Extract the [x, y] coordinate from the center of the cell holding the provided text.  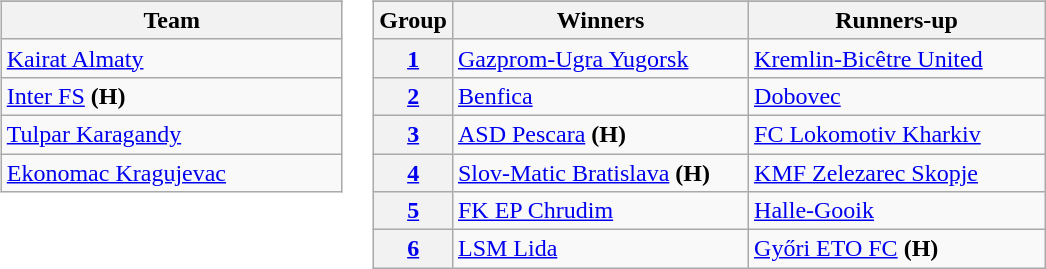
LSM Lida [600, 249]
1 [414, 58]
4 [414, 173]
KMF Zelezarec Skopje [897, 173]
5 [414, 211]
Inter FS (H) [172, 96]
Tulpar Karagandy [172, 134]
2 [414, 96]
Halle-Gooik [897, 211]
Winners [600, 20]
ASD Pescara (H) [600, 134]
FC Lokomotiv Kharkiv [897, 134]
3 [414, 134]
Kremlin-Bicêtre United [897, 58]
Dobovec [897, 96]
Slov-Matic Bratislava (H) [600, 173]
Group [414, 20]
6 [414, 249]
Győri ETO FC (H) [897, 249]
Team [172, 20]
Ekonomac Kragujevac [172, 173]
Gazprom-Ugra Yugorsk [600, 58]
Benfica [600, 96]
FK EP Chrudim [600, 211]
Runners-up [897, 20]
Kairat Almaty [172, 58]
